From the cell containing the given text, extract its center point as (X, Y) coordinate. 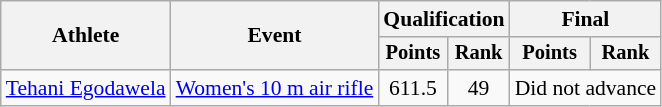
Qualification (444, 19)
Event (275, 36)
Did not advance (586, 88)
Athlete (86, 36)
Women's 10 m air rifle (275, 88)
49 (479, 88)
611.5 (412, 88)
Tehani Egodawela (86, 88)
Final (586, 19)
